Pinpoint the cell where the given text exists, returning its [X, Y] midpoint coordinate. 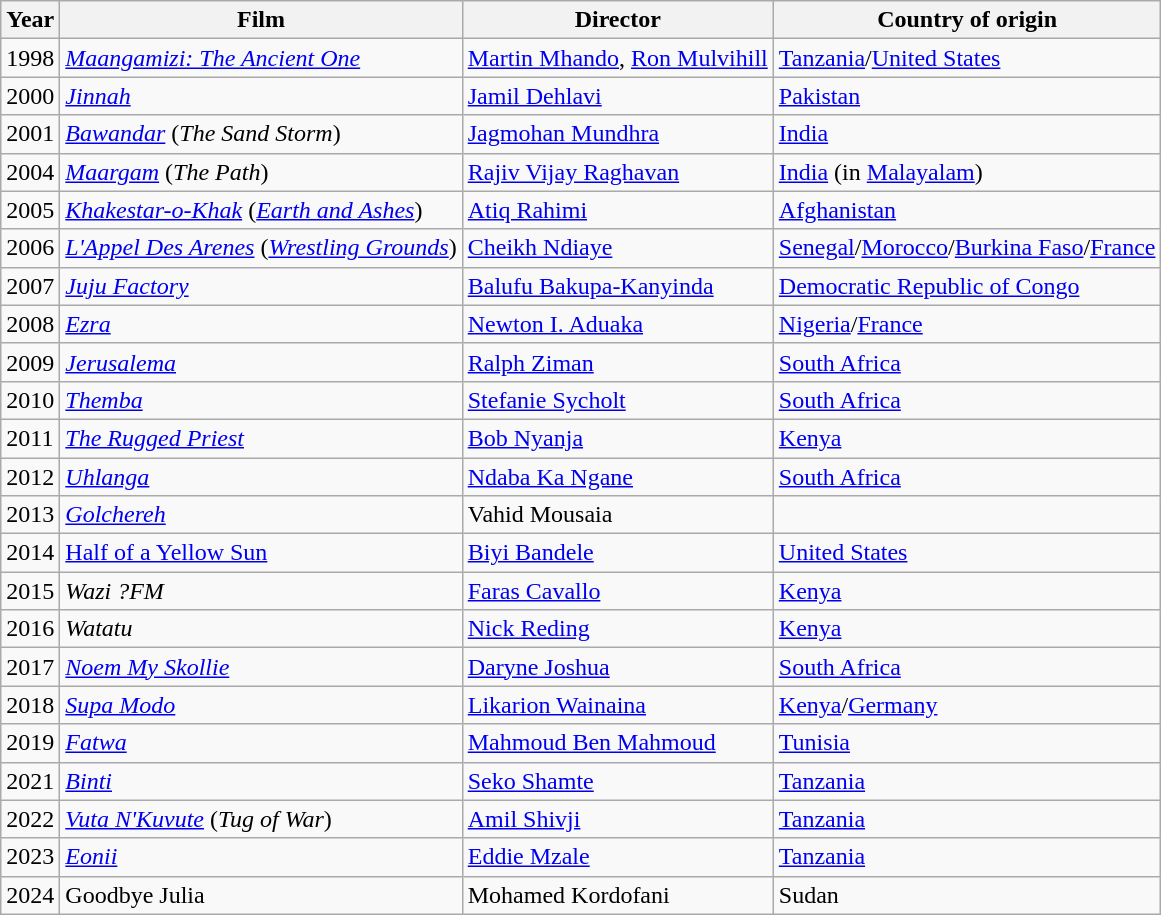
Film [261, 20]
Vahid Mousaia [618, 515]
Balufu Bakupa-Kanyinda [618, 286]
Watatu [261, 629]
2014 [30, 553]
Jinnah [261, 96]
2013 [30, 515]
Noem My Skollie [261, 667]
L'Appel Des Arenes (Wrestling Grounds) [261, 248]
Amil Shivji [618, 819]
2006 [30, 248]
Ndaba Ka Ngane [618, 477]
Year [30, 20]
Uhlanga [261, 477]
Bawandar (The Sand Storm) [261, 134]
Afghanistan [967, 210]
2008 [30, 324]
Mahmoud Ben Mahmoud [618, 743]
Binti [261, 781]
Jerusalema [261, 362]
2001 [30, 134]
Country of origin [967, 20]
Atiq Rahimi [618, 210]
Eonii [261, 857]
Eddie Mzale [618, 857]
Mohamed Kordofani [618, 895]
2019 [30, 743]
2012 [30, 477]
Jamil Dehlavi [618, 96]
Tanzania/United States [967, 58]
Director [618, 20]
2023 [30, 857]
Democratic Republic of Congo [967, 286]
2015 [30, 591]
Themba [261, 400]
2017 [30, 667]
2009 [30, 362]
Half of a Yellow Sun [261, 553]
2024 [30, 895]
Newton I. Aduaka [618, 324]
Sudan [967, 895]
Wazi ?FM [261, 591]
2016 [30, 629]
Golchereh [261, 515]
Bob Nyanja [618, 438]
Khakestar-o-Khak (Earth and Ashes) [261, 210]
The Rugged Priest [261, 438]
Goodbye Julia [261, 895]
2010 [30, 400]
Faras Cavallo [618, 591]
Biyi Bandele [618, 553]
Martin Mhando, Ron Mulvihill [618, 58]
United States [967, 553]
2005 [30, 210]
2022 [30, 819]
Maangamizi: The Ancient One [261, 58]
Nick Reding [618, 629]
Nigeria/France [967, 324]
Pakistan [967, 96]
Juju Factory [261, 286]
2007 [30, 286]
Stefanie Sycholt [618, 400]
2004 [30, 172]
2021 [30, 781]
Likarion Wainaina [618, 705]
Vuta N'Kuvute (Tug of War) [261, 819]
Kenya/Germany [967, 705]
Maargam (The Path) [261, 172]
Rajiv Vijay Raghavan [618, 172]
2011 [30, 438]
India [967, 134]
Ezra [261, 324]
Seko Shamte [618, 781]
Ralph Ziman [618, 362]
Fatwa [261, 743]
2000 [30, 96]
Tunisia [967, 743]
Supa Modo [261, 705]
Cheikh Ndiaye [618, 248]
India (in Malayalam) [967, 172]
2018 [30, 705]
Daryne Joshua [618, 667]
1998 [30, 58]
Senegal/Morocco/Burkina Faso/France [967, 248]
Jagmohan Mundhra [618, 134]
